Provide the (X, Y) coordinate of the cell's center where the given text is located.  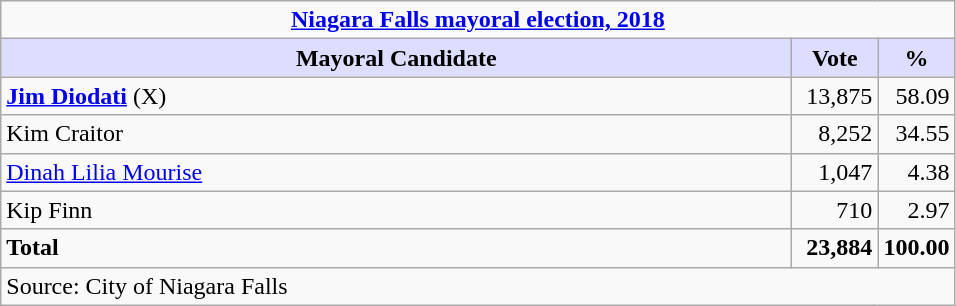
13,875 (835, 96)
100.00 (916, 248)
Source: City of Niagara Falls (478, 286)
Niagara Falls mayoral election, 2018 (478, 20)
Kim Craitor (396, 134)
Mayoral Candidate (396, 58)
2.97 (916, 210)
1,047 (835, 172)
Vote (835, 58)
Dinah Lilia Mourise (396, 172)
Total (396, 248)
58.09 (916, 96)
4.38 (916, 172)
23,884 (835, 248)
710 (835, 210)
Jim Diodati (X) (396, 96)
% (916, 58)
34.55 (916, 134)
Kip Finn (396, 210)
8,252 (835, 134)
